For the text-containing cell, return its midpoint in (x, y) coordinate format. 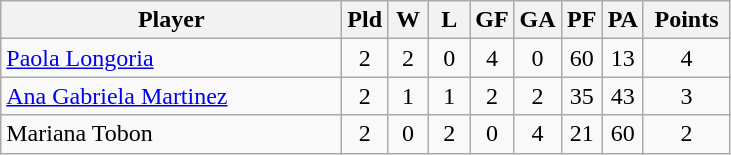
Ana Gabriela Martinez (172, 96)
W (408, 20)
PA (622, 20)
GA (538, 20)
Paola Longoria (172, 58)
35 (582, 96)
43 (622, 96)
GF (492, 20)
Mariana Tobon (172, 134)
L (450, 20)
21 (582, 134)
3 (686, 96)
PF (582, 20)
Player (172, 20)
Pld (365, 20)
Points (686, 20)
13 (622, 58)
